Find where the given text appears and provide that cell's center as (x, y) coordinate. 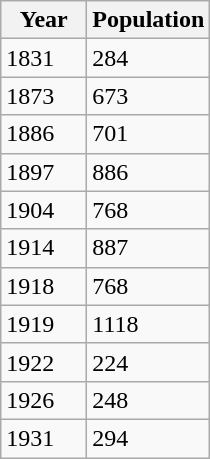
1897 (44, 172)
1904 (44, 210)
Population (148, 20)
1926 (44, 400)
1873 (44, 96)
1918 (44, 286)
284 (148, 58)
673 (148, 96)
886 (148, 172)
224 (148, 362)
701 (148, 134)
887 (148, 248)
1831 (44, 58)
1931 (44, 438)
1919 (44, 324)
1118 (148, 324)
1922 (44, 362)
1886 (44, 134)
294 (148, 438)
248 (148, 400)
1914 (44, 248)
Year (44, 20)
